Return (x, y) of the center of cell containing provided text 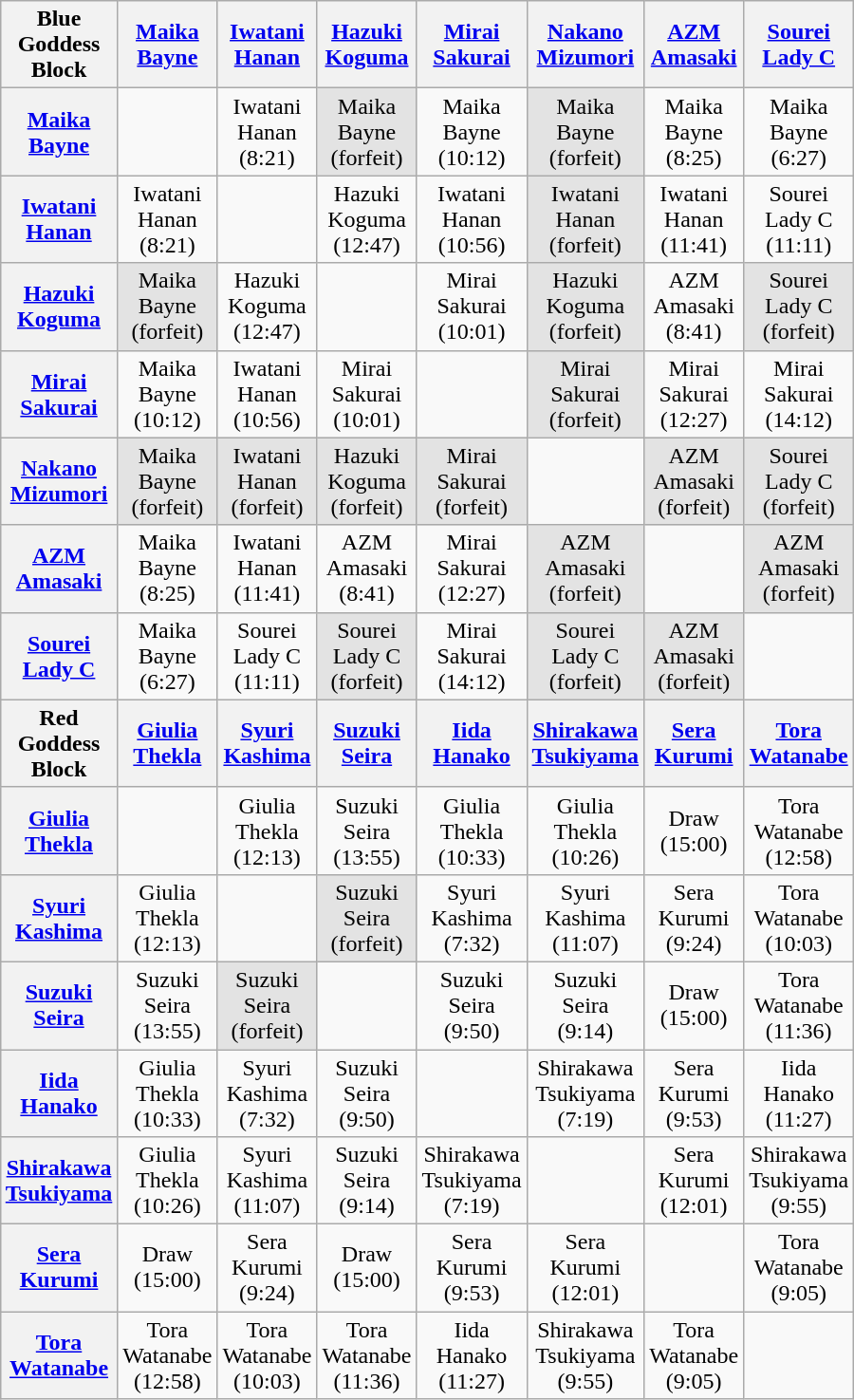
MiraiSakurai (59, 394)
Red Goddess Block (59, 743)
Mirai Sakurai (472, 45)
Blue Goddess Block (59, 45)
